Provide the (x, y) coordinate of the cell's center where the given text is located.  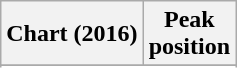
Chart (2016) (72, 34)
Peak position (189, 34)
